Scan for the cell matching the given text and deliver its [x, y] coordinate at center. 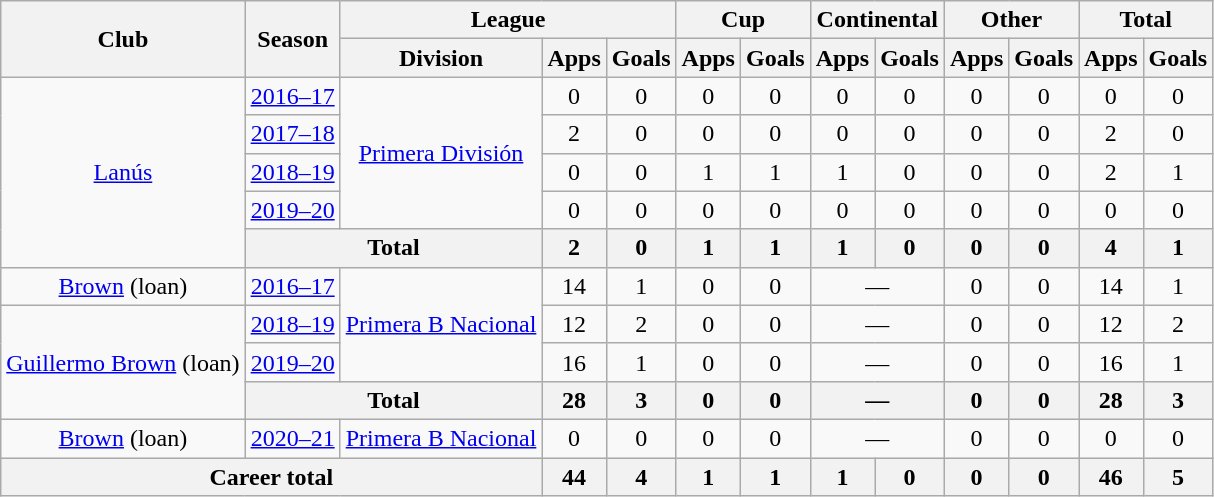
Lanús [123, 172]
2017–18 [292, 134]
2020–21 [292, 438]
5 [1178, 477]
League [508, 20]
Primera División [441, 153]
Guillermo Brown (loan) [123, 362]
Other [1011, 20]
Club [123, 39]
Division [441, 58]
Cup [743, 20]
Season [292, 39]
44 [574, 477]
46 [1111, 477]
Career total [272, 477]
Continental [877, 20]
